Locate the cell with the specified text and output its [X, Y] center coordinate. 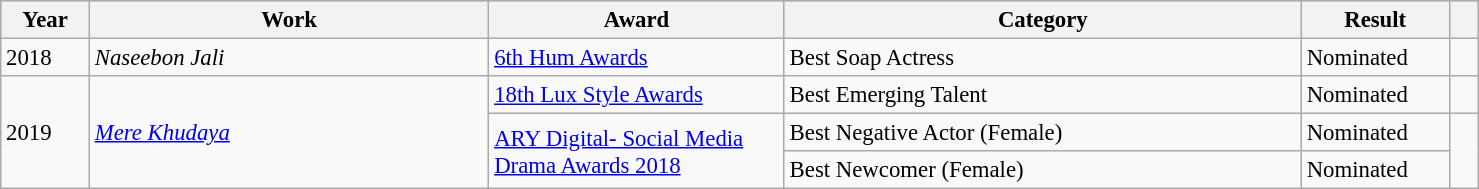
18th Lux Style Awards [636, 95]
Result [1375, 20]
Mere Khudaya [288, 132]
ARY Digital- Social Media Drama Awards 2018 [636, 152]
2019 [46, 132]
Best Soap Actress [1042, 58]
Best Negative Actor (Female) [1042, 133]
Best Newcomer (Female) [1042, 170]
Category [1042, 20]
6th Hum Awards [636, 58]
Year [46, 20]
Work [288, 20]
Best Emerging Talent [1042, 95]
Naseebon Jali [288, 58]
Award [636, 20]
2018 [46, 58]
